Extract the (X, Y) coordinate from the center of the cell holding the provided text.  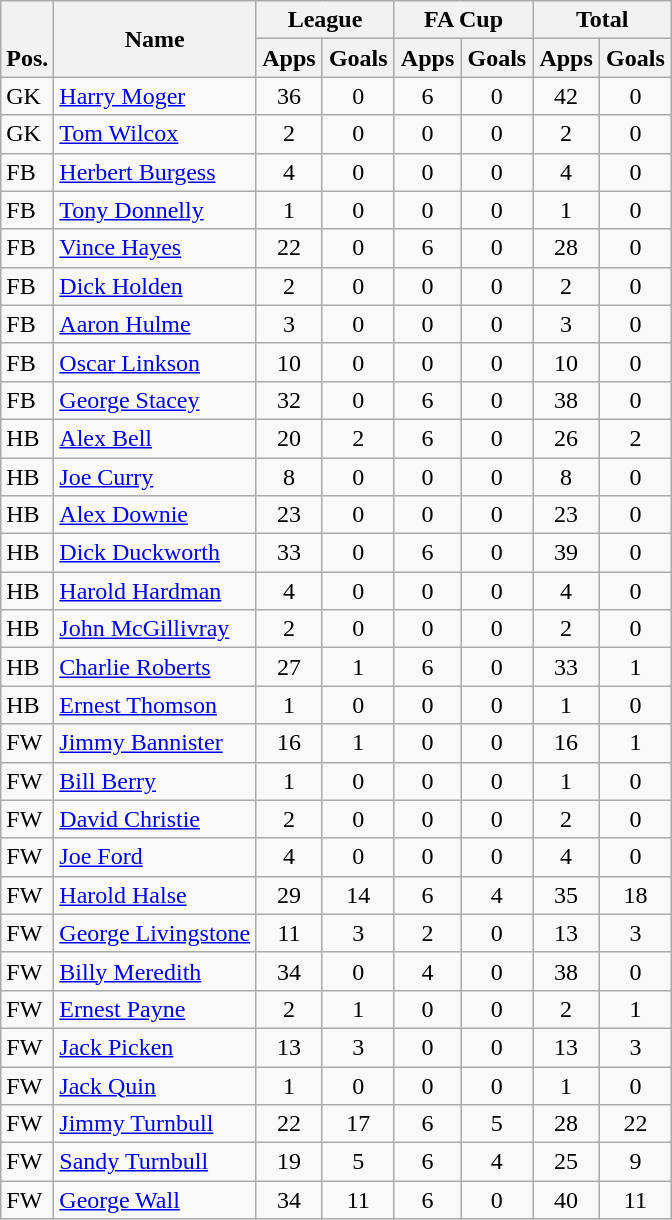
Herbert Burgess (155, 172)
Dick Holden (155, 286)
Harry Moger (155, 96)
9 (635, 1162)
35 (566, 895)
Jack Picken (155, 1047)
Harold Hardman (155, 591)
Alex Bell (155, 438)
Ernest Thomson (155, 705)
Jimmy Turnbull (155, 1124)
18 (635, 895)
29 (290, 895)
Harold Halse (155, 895)
Vince Hayes (155, 248)
17 (358, 1124)
John McGillivray (155, 629)
42 (566, 96)
Tom Wilcox (155, 134)
Charlie Roberts (155, 667)
League (326, 20)
David Christie (155, 819)
20 (290, 438)
Sandy Turnbull (155, 1162)
14 (358, 895)
Aaron Hulme (155, 324)
27 (290, 667)
Joe Curry (155, 477)
Jack Quin (155, 1085)
FA Cup (464, 20)
Dick Duckworth (155, 553)
40 (566, 1200)
25 (566, 1162)
Billy Meredith (155, 971)
Total (602, 20)
George Wall (155, 1200)
36 (290, 96)
Joe Ford (155, 857)
Ernest Payne (155, 1009)
19 (290, 1162)
Bill Berry (155, 781)
26 (566, 438)
Pos. (28, 39)
George Livingstone (155, 933)
39 (566, 553)
Tony Donnelly (155, 210)
George Stacey (155, 400)
Name (155, 39)
32 (290, 400)
Jimmy Bannister (155, 743)
Alex Downie (155, 515)
Oscar Linkson (155, 362)
